Capture the cell that displays the provided text and extract its [X, Y] central coordinate. 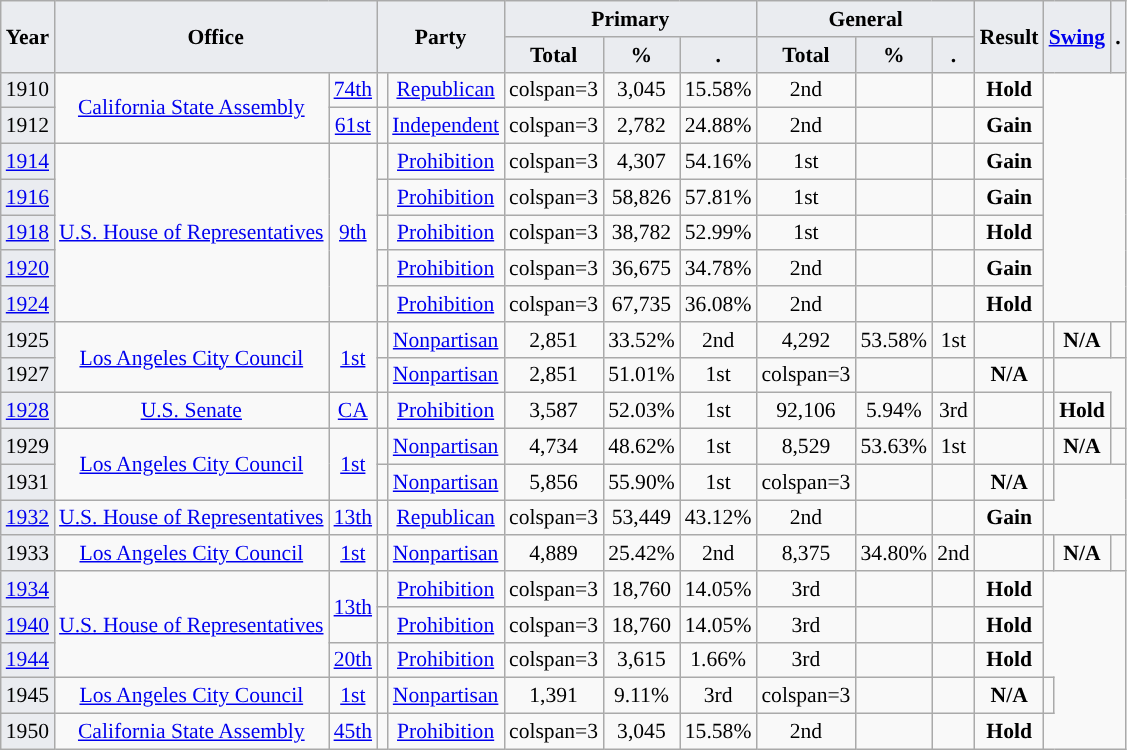
1940 [28, 625]
1933 [28, 554]
U.S. Senate [192, 411]
1927 [28, 375]
54.16% [718, 162]
3,587 [554, 411]
53,449 [642, 518]
36.08% [718, 304]
1929 [28, 447]
51.01% [642, 375]
1,391 [554, 696]
1934 [28, 589]
25.42% [642, 554]
67,735 [642, 304]
1912 [28, 126]
4,292 [806, 340]
1918 [28, 233]
53.58% [894, 340]
58,826 [642, 197]
20th [354, 660]
53.63% [894, 447]
4,889 [554, 554]
33.52% [642, 340]
43.12% [718, 518]
34.78% [718, 269]
34.80% [894, 554]
38,782 [642, 233]
1924 [28, 304]
2,782 [642, 126]
74th [354, 90]
52.03% [642, 411]
5.94% [894, 411]
1916 [28, 197]
1932 [28, 518]
Year [28, 36]
CA [354, 411]
Independent [446, 126]
1914 [28, 162]
36,675 [642, 269]
1944 [28, 660]
4,307 [642, 162]
Result [1010, 36]
General [865, 19]
1928 [28, 411]
1931 [28, 482]
5,856 [554, 482]
1945 [28, 696]
45th [354, 732]
4,734 [554, 447]
61st [354, 126]
1910 [28, 90]
52.99% [718, 233]
Swing [1078, 36]
1950 [28, 732]
Office [216, 36]
48.62% [642, 447]
Primary [630, 19]
1.66% [718, 660]
8,375 [806, 554]
1920 [28, 269]
Party [440, 36]
3,615 [642, 660]
24.88% [718, 126]
92,106 [806, 411]
9.11% [642, 696]
1925 [28, 340]
9th [354, 233]
8,529 [806, 447]
57.81% [718, 197]
55.90% [642, 482]
